Find where the given text appears and provide that cell's center as [X, Y] coordinate. 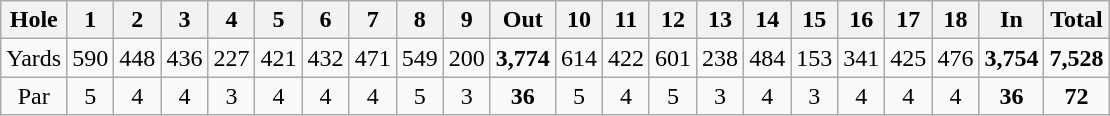
2 [138, 20]
7,528 [1076, 58]
601 [672, 58]
14 [768, 20]
11 [626, 20]
Out [522, 20]
12 [672, 20]
72 [1076, 96]
8 [420, 20]
6 [326, 20]
17 [908, 20]
476 [956, 58]
10 [578, 20]
Yards [34, 58]
3,754 [1012, 58]
549 [420, 58]
200 [466, 58]
425 [908, 58]
341 [862, 58]
238 [720, 58]
153 [814, 58]
436 [184, 58]
432 [326, 58]
9 [466, 20]
3,774 [522, 58]
590 [90, 58]
18 [956, 20]
13 [720, 20]
614 [578, 58]
421 [278, 58]
422 [626, 58]
227 [232, 58]
448 [138, 58]
Hole [34, 20]
16 [862, 20]
484 [768, 58]
In [1012, 20]
Par [34, 96]
471 [372, 58]
15 [814, 20]
7 [372, 20]
1 [90, 20]
Total [1076, 20]
